Return the (x, y) coordinate for the center point of the cell that contains the specified text.  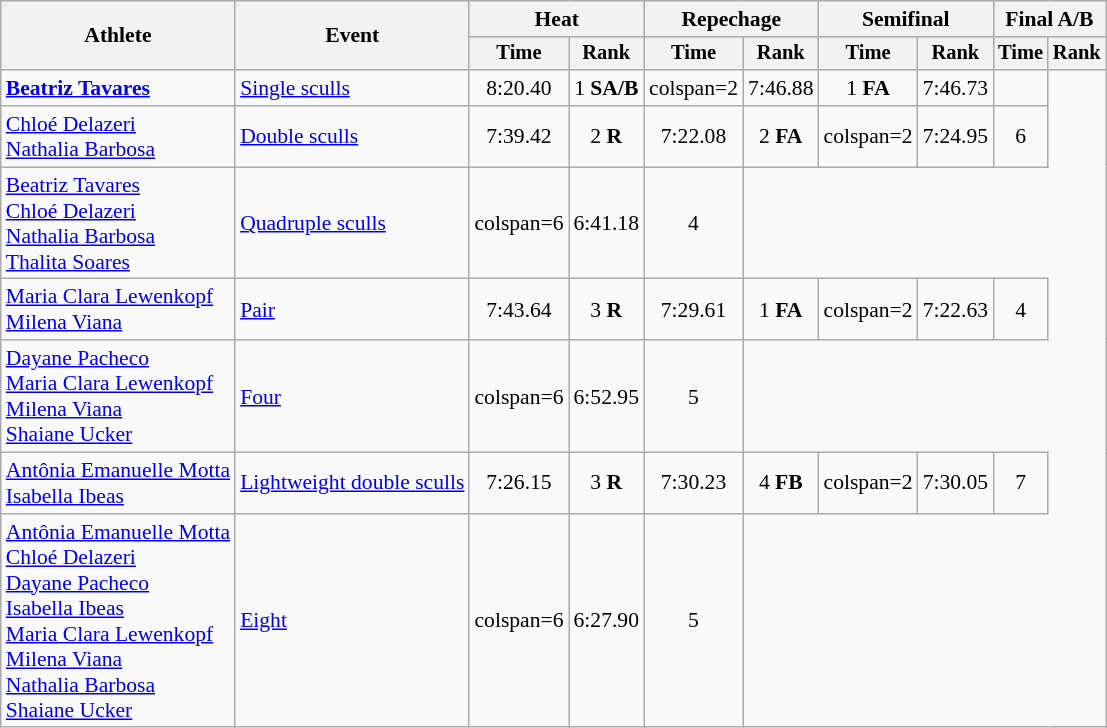
Eight (352, 621)
6 (1020, 136)
7:29.61 (694, 310)
1 SA/B (606, 88)
8:20.40 (518, 88)
6:27.90 (606, 621)
6:52.95 (606, 396)
7:26.15 (518, 484)
7 (1020, 484)
Pair (352, 310)
7:46.73 (956, 88)
7:30.23 (694, 484)
7:43.64 (518, 310)
Dayane PachecoMaria Clara LewenkopfMilena VianaShaiane Ucker (118, 396)
Heat (556, 19)
Event (352, 36)
Beatriz Tavares (118, 88)
Final A/B (1049, 19)
Antônia Emanuelle MottaIsabella Ibeas (118, 484)
Beatriz TavaresChloé DelazeriNathalia BarbosaThalita Soares (118, 223)
7:24.95 (956, 136)
Maria Clara LewenkopfMilena Viana (118, 310)
7:22.08 (694, 136)
7:22.63 (956, 310)
Four (352, 396)
Single sculls (352, 88)
Quadruple sculls (352, 223)
Antônia Emanuelle MottaChloé DelazeriDayane PachecoIsabella IbeasMaria Clara LewenkopfMilena VianaNathalia BarbosaShaiane Ucker (118, 621)
6:41.18 (606, 223)
Chloé DelazeriNathalia Barbosa (118, 136)
Double sculls (352, 136)
2 R (606, 136)
4 FB (780, 484)
7:30.05 (956, 484)
Lightweight double sculls (352, 484)
Semifinal (906, 19)
Repechage (732, 19)
7:39.42 (518, 136)
7:46.88 (780, 88)
Athlete (118, 36)
2 FA (780, 136)
